Return (x, y) of the center of cell containing provided text 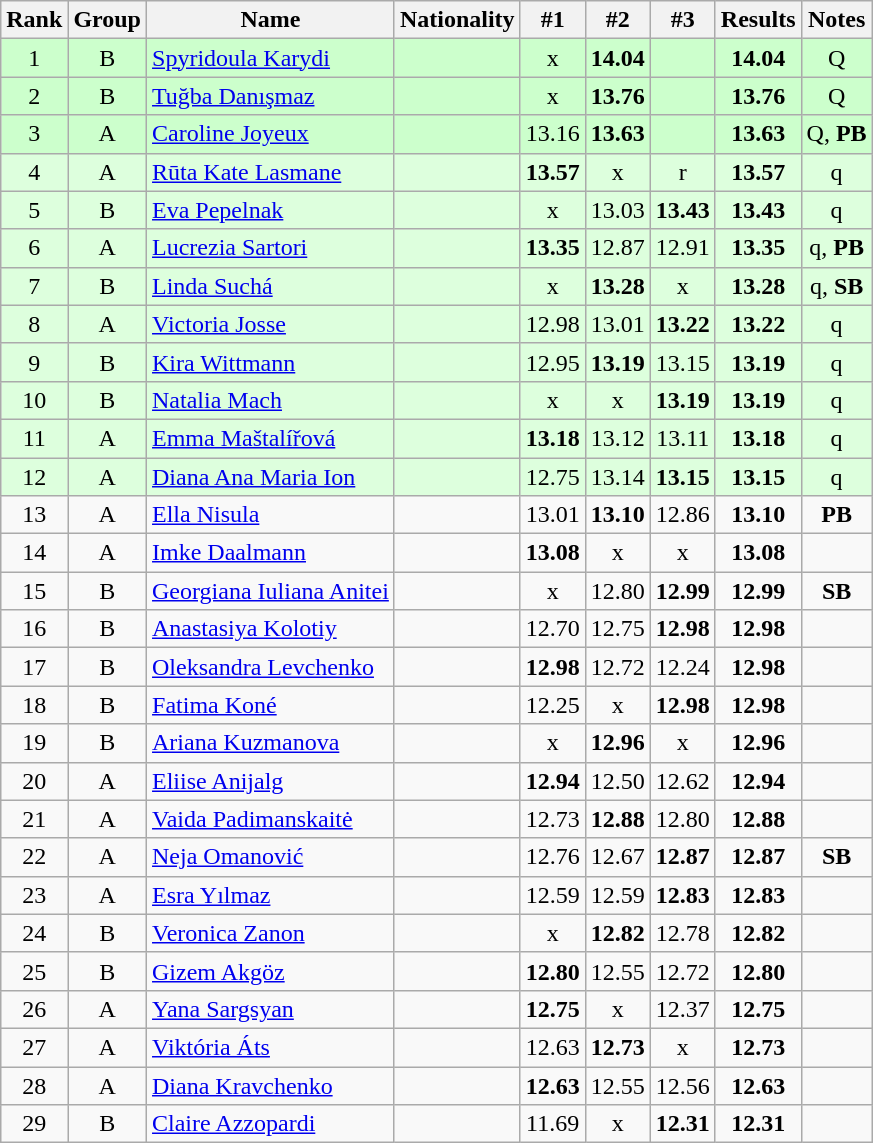
Claire Azzopardi (271, 1124)
Notes (836, 20)
Ariana Kuzmanova (271, 743)
24 (34, 933)
Rūta Kate Lasmane (271, 172)
Veronica Zanon (271, 933)
11.69 (552, 1124)
Vaida Padimanskaitė (271, 819)
13.12 (618, 438)
Ella Nisula (271, 515)
12.70 (552, 629)
Fatima Koné (271, 705)
Linda Suchá (271, 286)
q, PB (836, 248)
1 (34, 58)
#3 (682, 20)
9 (34, 362)
r (682, 172)
14 (34, 553)
8 (34, 324)
Esra Yılmaz (271, 895)
17 (34, 667)
Anastasiya Kolotiy (271, 629)
Name (271, 20)
23 (34, 895)
Gizem Akgöz (271, 971)
4 (34, 172)
21 (34, 819)
3 (34, 134)
12.25 (552, 705)
27 (34, 1047)
7 (34, 286)
13 (34, 515)
Eva Pepelnak (271, 210)
15 (34, 591)
Q, PB (836, 134)
12.67 (618, 857)
12.56 (682, 1085)
28 (34, 1085)
19 (34, 743)
Victoria Josse (271, 324)
PB (836, 515)
13.16 (552, 134)
13.14 (618, 477)
Spyridoula Karydi (271, 58)
Yana Sargsyan (271, 1009)
#2 (618, 20)
12.37 (682, 1009)
Tuğba Danışmaz (271, 96)
Rank (34, 20)
Emma Maštalířová (271, 438)
12.78 (682, 933)
12.86 (682, 515)
Natalia Mach (271, 400)
12 (34, 477)
29 (34, 1124)
Results (758, 20)
12.95 (552, 362)
Oleksandra Levchenko (271, 667)
12.50 (618, 781)
12.62 (682, 781)
18 (34, 705)
Kira Wittmann (271, 362)
20 (34, 781)
2 (34, 96)
#1 (552, 20)
Neja Omanović (271, 857)
12.76 (552, 857)
Group (108, 20)
Imke Daalmann (271, 553)
22 (34, 857)
11 (34, 438)
10 (34, 400)
Lucrezia Sartori (271, 248)
12.24 (682, 667)
12.91 (682, 248)
26 (34, 1009)
13.03 (618, 210)
Caroline Joyeux (271, 134)
Diana Ana Maria Ion (271, 477)
16 (34, 629)
Diana Kravchenko (271, 1085)
q, SB (836, 286)
5 (34, 210)
Nationality (457, 20)
Viktória Áts (271, 1047)
Georgiana Iuliana Anitei (271, 591)
25 (34, 971)
13.11 (682, 438)
6 (34, 248)
Eliise Anijalg (271, 781)
